Scan for the cell matching the given text and deliver its [X, Y] coordinate at center. 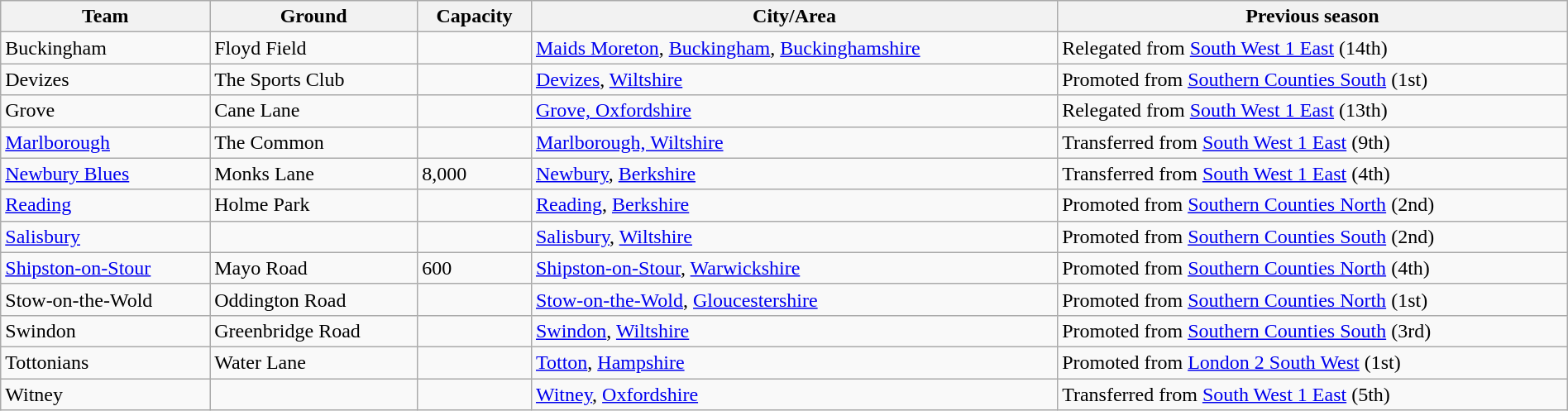
Reading [106, 205]
City/Area [794, 17]
Witney, Oxfordshire [794, 394]
The Sports Club [314, 79]
Team [106, 17]
Newbury Blues [106, 174]
The Common [314, 142]
Relegated from South West 1 East (13th) [1313, 111]
Swindon [106, 331]
Grove [106, 111]
Tottonians [106, 362]
Promoted from Southern Counties North (1st) [1313, 299]
Maids Moreton, Buckingham, Buckinghamshire [794, 48]
8,000 [475, 174]
Water Lane [314, 362]
Promoted from Southern Counties North (2nd) [1313, 205]
Transferred from South West 1 East (4th) [1313, 174]
Grove, Oxfordshire [794, 111]
Promoted from Southern Counties North (4th) [1313, 268]
Witney [106, 394]
Swindon, Wiltshire [794, 331]
Stow-on-the-Wold, Gloucestershire [794, 299]
Previous season [1313, 17]
Devizes, Wiltshire [794, 79]
Marlborough, Wiltshire [794, 142]
Promoted from Southern Counties South (2nd) [1313, 237]
Oddington Road [314, 299]
Buckingham [106, 48]
Transferred from South West 1 East (9th) [1313, 142]
Promoted from Southern Counties South (3rd) [1313, 331]
Devizes [106, 79]
Transferred from South West 1 East (5th) [1313, 394]
Greenbridge Road [314, 331]
Salisbury, Wiltshire [794, 237]
Shipston-on-Stour, Warwickshire [794, 268]
Stow-on-the-Wold [106, 299]
Monks Lane [314, 174]
Shipston-on-Stour [106, 268]
Totton, Hampshire [794, 362]
Ground [314, 17]
Capacity [475, 17]
Promoted from London 2 South West (1st) [1313, 362]
Promoted from Southern Counties South (1st) [1313, 79]
Reading, Berkshire [794, 205]
Holme Park [314, 205]
Cane Lane [314, 111]
Relegated from South West 1 East (14th) [1313, 48]
Newbury, Berkshire [794, 174]
Marlborough [106, 142]
600 [475, 268]
Floyd Field [314, 48]
Salisbury [106, 237]
Mayo Road [314, 268]
